Return the [x, y] coordinate for the center point of the cell that contains the specified text.  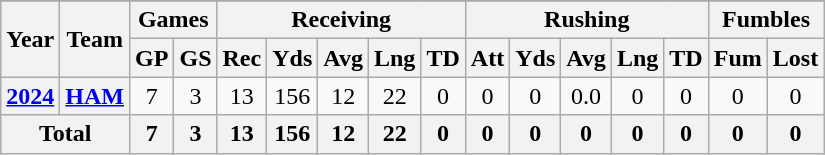
Lost [795, 58]
Fumbles [766, 20]
GP [152, 58]
Rushing [586, 20]
Att [487, 58]
Games [174, 20]
Total [66, 134]
0.0 [586, 96]
2024 [30, 96]
Team [95, 39]
Receiving [341, 20]
Fum [738, 58]
Rec [242, 58]
HAM [95, 96]
GS [196, 58]
Year [30, 39]
